Output the [x, y] coordinate of the center of the cell containing the given text.  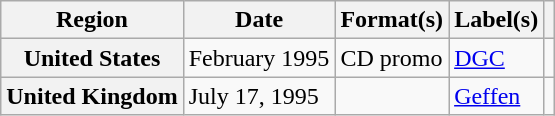
February 1995 [259, 58]
Date [259, 20]
DGC [496, 58]
Region [92, 20]
United Kingdom [92, 96]
CD promo [392, 58]
Label(s) [496, 20]
Format(s) [392, 20]
United States [92, 58]
July 17, 1995 [259, 96]
Geffen [496, 96]
